Identify which cell holds the provided text, then report its [x, y] central coordinate. 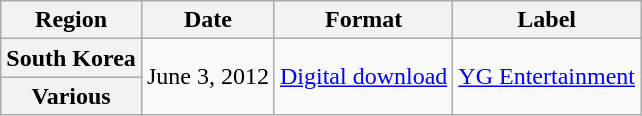
Digital download [363, 77]
June 3, 2012 [208, 77]
Label [547, 20]
Region [72, 20]
Various [72, 96]
Format [363, 20]
South Korea [72, 58]
Date [208, 20]
YG Entertainment [547, 77]
